Extract the [x, y] coordinate from the center of the cell holding the provided text.  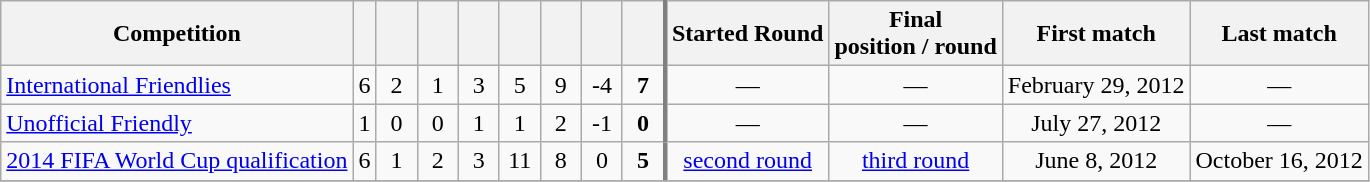
11 [520, 161]
July 27, 2012 [1096, 123]
8 [560, 161]
October 16, 2012 [1279, 161]
second round [747, 161]
Last match [1279, 34]
7 [644, 85]
Unofficial Friendly [177, 123]
February 29, 2012 [1096, 85]
9 [560, 85]
-4 [602, 85]
Competition [177, 34]
third round [916, 161]
First match [1096, 34]
Final position / round [916, 34]
2014 FIFA World Cup qualification [177, 161]
Started Round [747, 34]
-1 [602, 123]
June 8, 2012 [1096, 161]
International Friendlies [177, 85]
